Capture the cell that displays the provided text and extract its [X, Y] central coordinate. 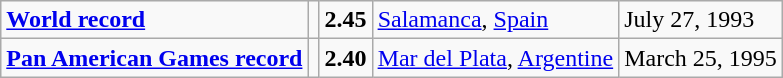
Salamanca, Spain [496, 20]
World record [154, 20]
2.45 [346, 20]
Mar del Plata, Argentine [496, 58]
Pan American Games record [154, 58]
July 27, 1993 [701, 20]
2.40 [346, 58]
March 25, 1995 [701, 58]
